Capture the cell that displays the provided text and extract its (X, Y) central coordinate. 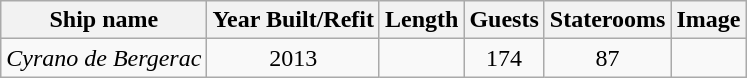
Guests (504, 20)
Cyrano de Bergerac (104, 58)
Image (708, 20)
87 (608, 58)
2013 (294, 58)
Year Built/Refit (294, 20)
Ship name (104, 20)
174 (504, 58)
Length (421, 20)
Staterooms (608, 20)
